Identify which cell holds the provided text, then report its [X, Y] central coordinate. 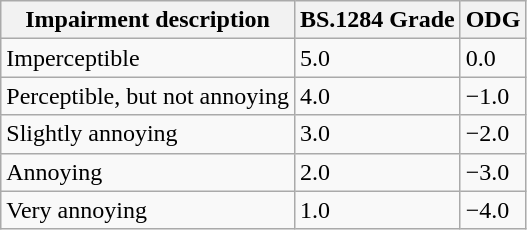
−3.0 [493, 172]
Slightly annoying [148, 134]
Impairment description [148, 20]
Perceptible, but not annoying [148, 96]
Very annoying [148, 210]
−4.0 [493, 210]
0.0 [493, 58]
4.0 [377, 96]
−2.0 [493, 134]
−1.0 [493, 96]
Annoying [148, 172]
ODG [493, 20]
5.0 [377, 58]
2.0 [377, 172]
BS.1284 Grade [377, 20]
3.0 [377, 134]
1.0 [377, 210]
Imperceptible [148, 58]
